For the text-containing cell, return its midpoint in (X, Y) coordinate format. 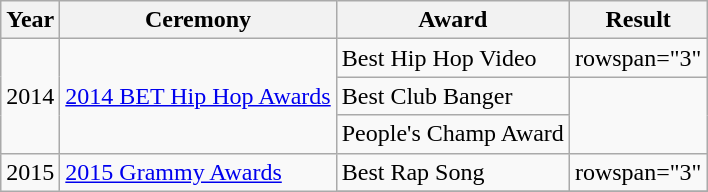
Award (452, 20)
Best Rap Song (452, 172)
People's Champ Award (452, 134)
Best Club Banger (452, 96)
2015 (30, 172)
2014 BET Hip Hop Awards (198, 96)
2014 (30, 96)
Result (638, 20)
2015 Grammy Awards (198, 172)
Year (30, 20)
Ceremony (198, 20)
Best Hip Hop Video (452, 58)
